Provide the [x, y] coordinate of the cell's center where the given text is located.  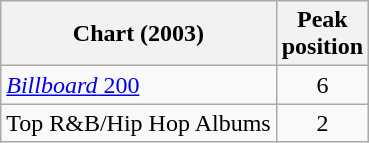
6 [322, 85]
Chart (2003) [138, 34]
Top R&B/Hip Hop Albums [138, 123]
Billboard 200 [138, 85]
Peakposition [322, 34]
2 [322, 123]
